Provide the (X, Y) coordinate of the cell's center where the given text is located.  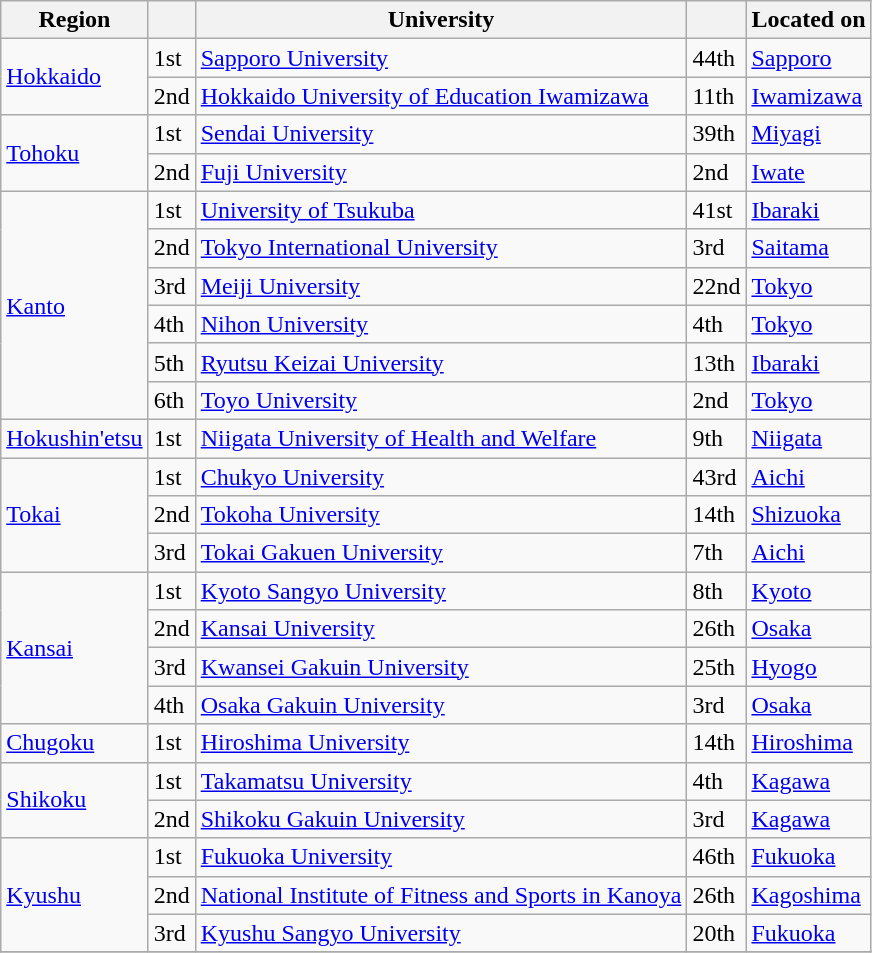
University (441, 20)
Iwamizawa (808, 96)
Kyoto Sangyo University (441, 591)
Region (74, 20)
Kwansei Gakuin University (441, 667)
Kyushu Sangyo University (441, 933)
Chukyo University (441, 477)
Niigata University of Health and Welfare (441, 438)
25th (716, 667)
43rd (716, 477)
Takamatsu University (441, 781)
Miyagi (808, 134)
University of Tsukuba (441, 210)
9th (716, 438)
Hiroshima (808, 743)
5th (172, 362)
Hokkaido (74, 77)
Nihon University (441, 324)
Tohoku (74, 153)
Kyushu (74, 895)
Shikoku (74, 800)
Toyo University (441, 400)
13th (716, 362)
Shikoku Gakuin University (441, 819)
22nd (716, 286)
Sapporo University (441, 58)
Shizuoka (808, 515)
Ryutsu Keizai University (441, 362)
Tokoha University (441, 515)
Tokyo International University (441, 248)
46th (716, 857)
Chugoku (74, 743)
Hyogo (808, 667)
Sapporo (808, 58)
Hokushin'etsu (74, 438)
11th (716, 96)
44th (716, 58)
Iwate (808, 172)
39th (716, 134)
Osaka Gakuin University (441, 705)
8th (716, 591)
Fuji University (441, 172)
Hiroshima University (441, 743)
Kansai University (441, 629)
Tokai (74, 515)
Meiji University (441, 286)
Kyoto (808, 591)
Sendai University (441, 134)
Kanto (74, 305)
7th (716, 553)
Hokkaido University of Education Iwamizawa (441, 96)
Located on (808, 20)
Kansai (74, 648)
Niigata (808, 438)
National Institute of Fitness and Sports in Kanoya (441, 895)
Fukuoka University (441, 857)
6th (172, 400)
20th (716, 933)
41st (716, 210)
Saitama (808, 248)
Tokai Gakuen University (441, 553)
Kagoshima (808, 895)
